Extract the (x, y) coordinate from the center of the cell holding the provided text.  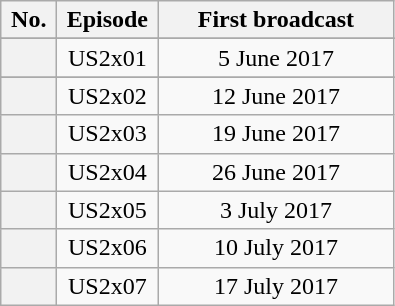
US2x06 (108, 248)
17 July 2017 (276, 286)
10 July 2017 (276, 248)
US2x02 (108, 96)
3 July 2017 (276, 210)
US2x05 (108, 210)
26 June 2017 (276, 172)
12 June 2017 (276, 96)
No. (29, 20)
5 June 2017 (276, 58)
US2x04 (108, 172)
19 June 2017 (276, 134)
US2x07 (108, 286)
Episode (108, 20)
First broadcast (276, 20)
US2x03 (108, 134)
US2x01 (108, 58)
